Identify which cell holds the provided text, then report its [x, y] central coordinate. 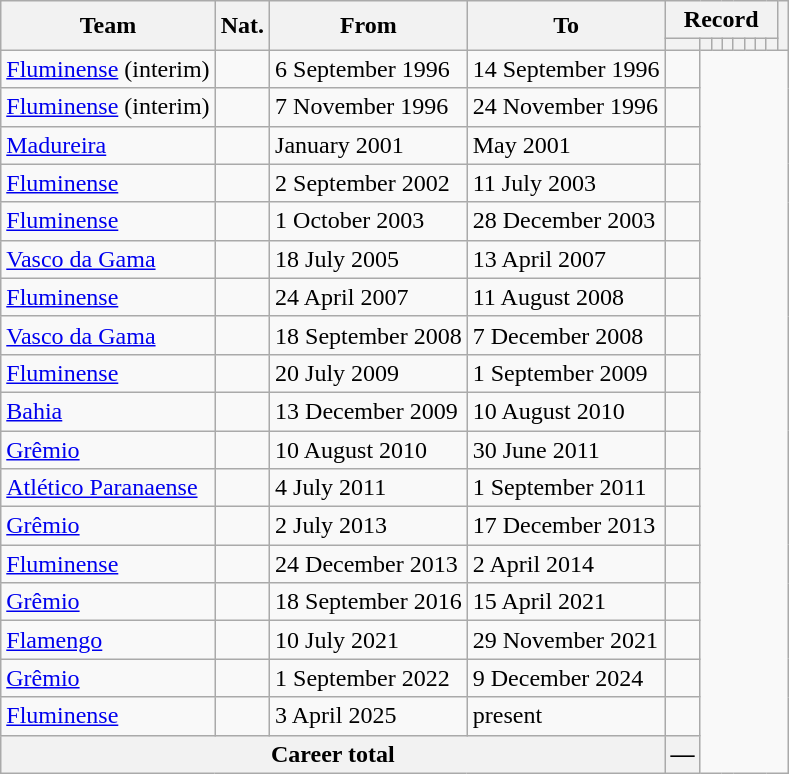
Flamengo [108, 640]
1 September 2009 [566, 373]
9 December 2024 [566, 678]
To [566, 26]
Bahia [108, 411]
15 April 2021 [566, 602]
29 November 2021 [566, 640]
May 2001 [566, 145]
Nat. [242, 26]
From [369, 26]
24 November 1996 [566, 107]
2 September 2002 [369, 183]
20 July 2009 [369, 373]
— [682, 754]
3 April 2025 [369, 716]
6 September 1996 [369, 69]
18 July 2005 [369, 259]
7 December 2008 [566, 335]
2 April 2014 [566, 564]
Atlético Paranaense [108, 488]
4 July 2011 [369, 488]
13 April 2007 [566, 259]
18 September 2008 [369, 335]
11 July 2003 [566, 183]
1 September 2022 [369, 678]
Team [108, 26]
13 December 2009 [369, 411]
7 November 1996 [369, 107]
Record [721, 20]
24 April 2007 [369, 297]
18 September 2016 [369, 602]
10 July 2021 [369, 640]
Madureira [108, 145]
present [566, 716]
11 August 2008 [566, 297]
1 October 2003 [369, 221]
24 December 2013 [369, 564]
28 December 2003 [566, 221]
17 December 2013 [566, 526]
1 September 2011 [566, 488]
2 July 2013 [369, 526]
January 2001 [369, 145]
Career total [333, 754]
14 September 1996 [566, 69]
30 June 2011 [566, 449]
